Return [x, y] of the center of cell containing provided text 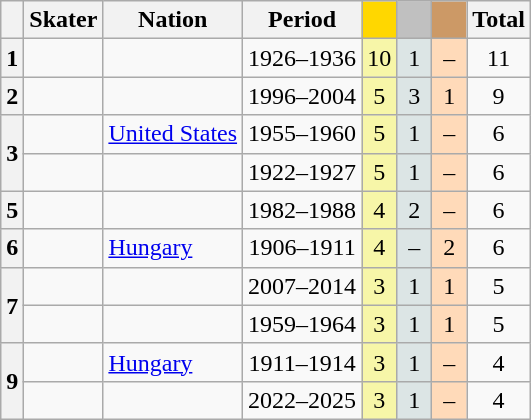
1959–1964 [302, 324]
Nation [173, 20]
1996–2004 [302, 96]
1911–1914 [302, 362]
7 [12, 305]
10 [380, 58]
Skater [64, 20]
1922–1927 [302, 172]
1955–1960 [302, 134]
1982–1988 [302, 210]
United States [173, 134]
2022–2025 [302, 400]
Total [499, 20]
11 [499, 58]
Period [302, 20]
1906–1911 [302, 248]
1926–1936 [302, 58]
2007–2014 [302, 286]
